Capture the cell that displays the provided text and extract its [X, Y] central coordinate. 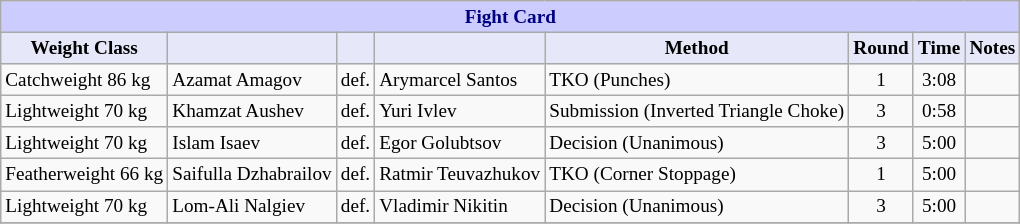
Method [697, 48]
3:08 [938, 80]
Catchweight 86 kg [84, 80]
Egor Golubtsov [460, 143]
Azamat Amagov [252, 80]
Ratmir Teuvazhukov [460, 175]
Khamzat Aushev [252, 111]
Fight Card [510, 17]
TKO (Corner Stoppage) [697, 175]
Featherweight 66 kg [84, 175]
Yuri Ivlev [460, 111]
Weight Class [84, 48]
TKO (Punches) [697, 80]
Lom-Ali Nalgiev [252, 206]
Arymarcel Santos [460, 80]
Vladimir Nikitin [460, 206]
Islam Isaev [252, 143]
Saifulla Dzhabrailov [252, 175]
Notes [992, 48]
Time [938, 48]
Round [882, 48]
Submission (Inverted Triangle Choke) [697, 111]
0:58 [938, 111]
